Detect which cell encompasses the target text, then output its [X, Y] center coordinate. 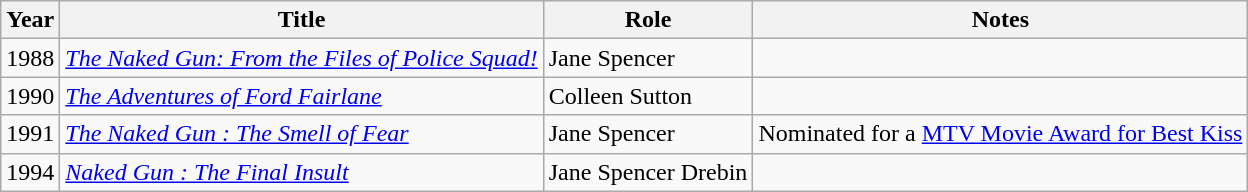
The Adventures of Ford Fairlane [302, 96]
1990 [30, 96]
Year [30, 20]
Role [648, 20]
1994 [30, 172]
Nominated for a MTV Movie Award for Best Kiss [1000, 134]
The Naked Gun : The Smell of Fear [302, 134]
Title [302, 20]
1991 [30, 134]
Notes [1000, 20]
Jane Spencer Drebin [648, 172]
1988 [30, 58]
Colleen Sutton [648, 96]
Naked Gun : The Final Insult [302, 172]
The Naked Gun: From the Files of Police Squad! [302, 58]
